Output the (x, y) coordinate of the center of the cell containing the given text.  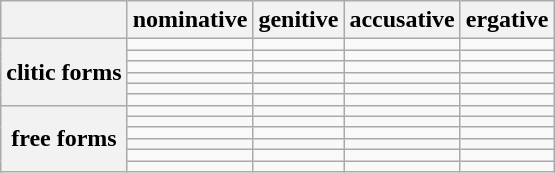
ergative (507, 20)
clitic forms (64, 72)
accusative (402, 20)
nominative (190, 20)
genitive (298, 20)
free forms (64, 138)
